Scan for the cell matching the given text and deliver its [x, y] coordinate at center. 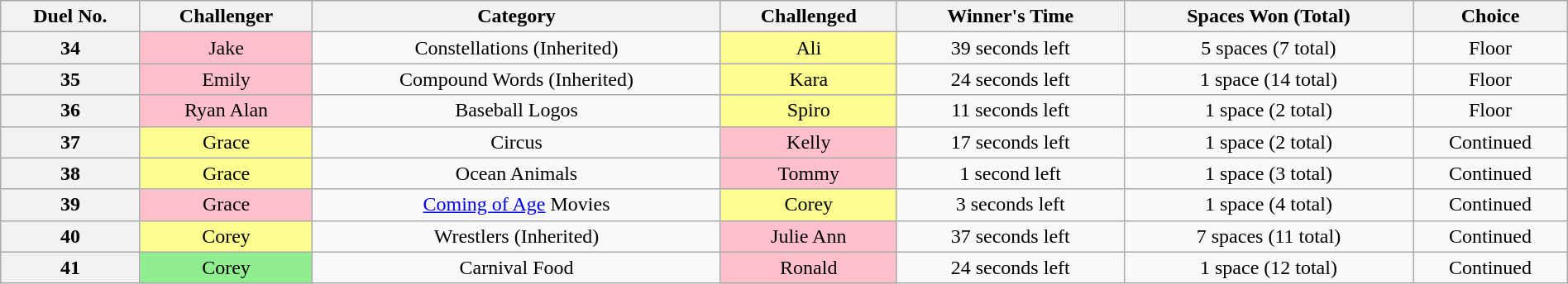
35 [70, 79]
Choice [1490, 17]
Duel No. [70, 17]
Tommy [809, 173]
1 space (4 total) [1269, 205]
Carnival Food [516, 267]
Circus [516, 142]
Ali [809, 48]
Category [516, 17]
Emily [227, 79]
36 [70, 111]
Constellations (Inherited) [516, 48]
Spaces Won (Total) [1269, 17]
Kara [809, 79]
41 [70, 267]
Kelly [809, 142]
17 seconds left [1011, 142]
Compound Words (Inherited) [516, 79]
39 seconds left [1011, 48]
Ronald [809, 267]
38 [70, 173]
1 space (3 total) [1269, 173]
5 spaces (7 total) [1269, 48]
Julie Ann [809, 236]
7 spaces (11 total) [1269, 236]
Coming of Age Movies [516, 205]
Baseball Logos [516, 111]
1 space (14 total) [1269, 79]
11 seconds left [1011, 111]
1 space (12 total) [1269, 267]
40 [70, 236]
37 [70, 142]
1 second left [1011, 173]
Challenger [227, 17]
Wrestlers (Inherited) [516, 236]
Jake [227, 48]
Challenged [809, 17]
34 [70, 48]
Spiro [809, 111]
37 seconds left [1011, 236]
Ryan Alan [227, 111]
Ocean Animals [516, 173]
Winner's Time [1011, 17]
3 seconds left [1011, 205]
39 [70, 205]
